Output the [x, y] coordinate of the center of the cell containing the given text.  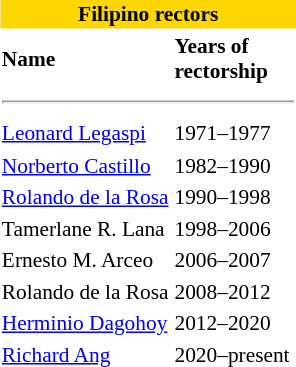
1982–1990 [234, 166]
2012–2020 [234, 324]
1998–2006 [234, 228]
Norberto Castillo [85, 166]
2006–2007 [234, 260]
Years ofrectorship [234, 59]
Filipino rectors [148, 14]
2008–2012 [234, 292]
Ernesto M. Arceo [85, 260]
Tamerlane R. Lana [85, 228]
Leonard Legaspi [85, 134]
1990–1998 [234, 196]
1971–1977 [234, 134]
Herminio Dagohoy [85, 324]
Name [85, 59]
